Extract the (x, y) coordinate from the center of the cell holding the provided text.  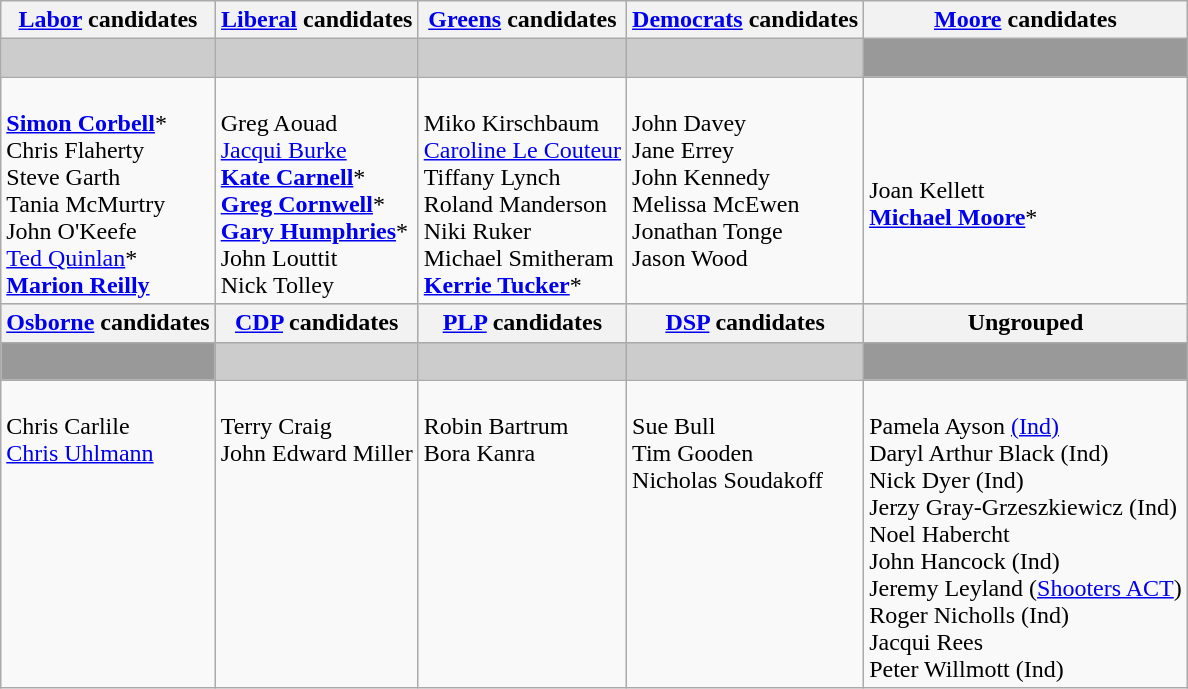
Sue Bull Tim Gooden Nicholas Soudakoff (746, 534)
Democrats candidates (746, 20)
Simon Corbell* Chris Flaherty Steve Garth Tania McMurtry John O'Keefe Ted Quinlan* Marion Reilly (108, 190)
Terry Craig John Edward Miller (316, 534)
Labor candidates (108, 20)
DSP candidates (746, 323)
Osborne candidates (108, 323)
Miko Kirschbaum Caroline Le Couteur Tiffany Lynch Roland Manderson Niki Ruker Michael Smitheram Kerrie Tucker* (522, 190)
Robin Bartrum Bora Kanra (522, 534)
Moore candidates (1026, 20)
PLP candidates (522, 323)
Joan Kellett Michael Moore* (1026, 190)
CDP candidates (316, 323)
Ungrouped (1026, 323)
Greens candidates (522, 20)
Liberal candidates (316, 20)
Greg Aouad Jacqui Burke Kate Carnell* Greg Cornwell* Gary Humphries* John Louttit Nick Tolley (316, 190)
Chris Carlile Chris Uhlmann (108, 534)
John Davey Jane Errey John Kennedy Melissa McEwen Jonathan Tonge Jason Wood (746, 190)
